Return (x, y) of the center of cell containing provided text 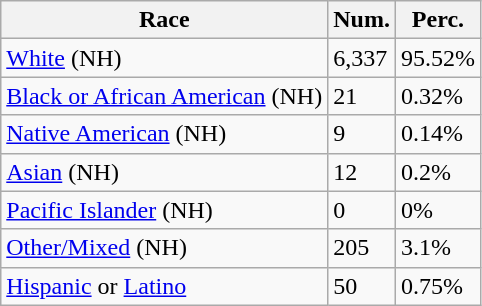
Race (164, 20)
Pacific Islander (NH) (164, 210)
Perc. (438, 20)
9 (362, 134)
6,337 (362, 58)
Black or African American (NH) (164, 96)
Asian (NH) (164, 172)
3.1% (438, 248)
0.14% (438, 134)
95.52% (438, 58)
Num. (362, 20)
205 (362, 248)
Native American (NH) (164, 134)
0.75% (438, 286)
0% (438, 210)
12 (362, 172)
Hispanic or Latino (164, 286)
0.32% (438, 96)
White (NH) (164, 58)
50 (362, 286)
0 (362, 210)
21 (362, 96)
0.2% (438, 172)
Other/Mixed (NH) (164, 248)
